For the text-containing cell, return its midpoint in [X, Y] coordinate format. 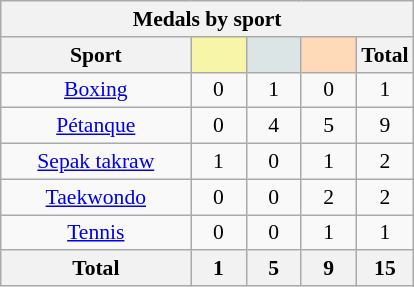
15 [384, 269]
Sport [96, 55]
Tennis [96, 233]
Medals by sport [208, 19]
Pétanque [96, 126]
Boxing [96, 90]
4 [274, 126]
Taekwondo [96, 197]
Sepak takraw [96, 162]
